Return (X, Y) of the center of cell containing provided text 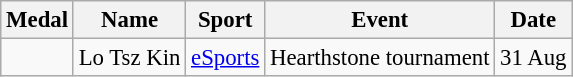
31 Aug (534, 58)
Date (534, 20)
Lo Tsz Kin (129, 58)
Medal (38, 20)
Sport (226, 20)
Name (129, 20)
Event (380, 20)
eSports (226, 58)
Hearthstone tournament (380, 58)
